From the cell containing the given text, extract its center point as [x, y] coordinate. 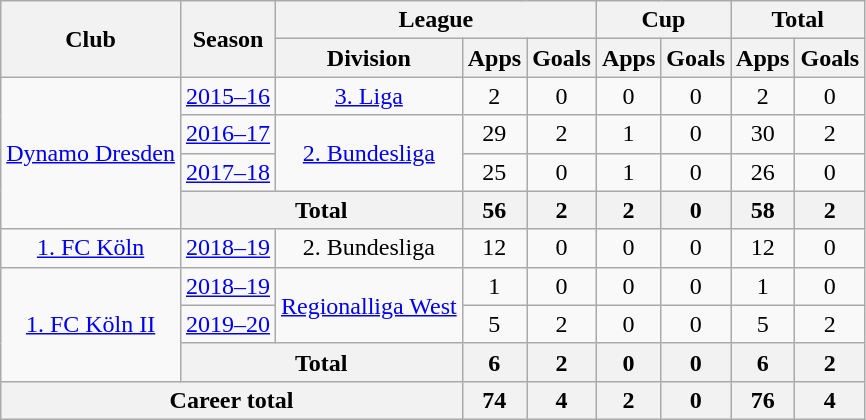
1. FC Köln II [91, 324]
1. FC Köln [91, 248]
25 [494, 172]
2016–17 [228, 134]
Regionalliga West [370, 305]
2019–20 [228, 324]
Division [370, 58]
76 [763, 400]
2017–18 [228, 172]
Club [91, 39]
Season [228, 39]
30 [763, 134]
56 [494, 210]
26 [763, 172]
2015–16 [228, 96]
League [436, 20]
Dynamo Dresden [91, 153]
Career total [232, 400]
29 [494, 134]
58 [763, 210]
3. Liga [370, 96]
74 [494, 400]
Cup [663, 20]
